Output the (X, Y) coordinate of the center of the cell containing the given text.  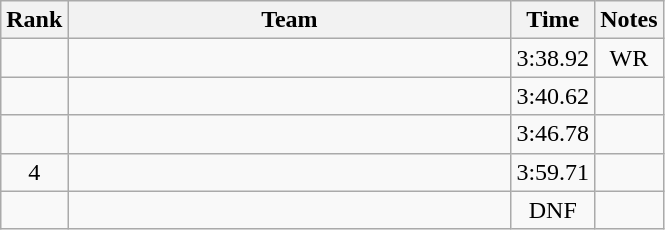
Team (290, 20)
4 (34, 172)
Notes (629, 20)
Rank (34, 20)
3:59.71 (553, 172)
DNF (553, 210)
3:40.62 (553, 96)
3:46.78 (553, 134)
3:38.92 (553, 58)
WR (629, 58)
Time (553, 20)
